Determine the (x, y) coordinate at the center of the cell enclosing the given text.  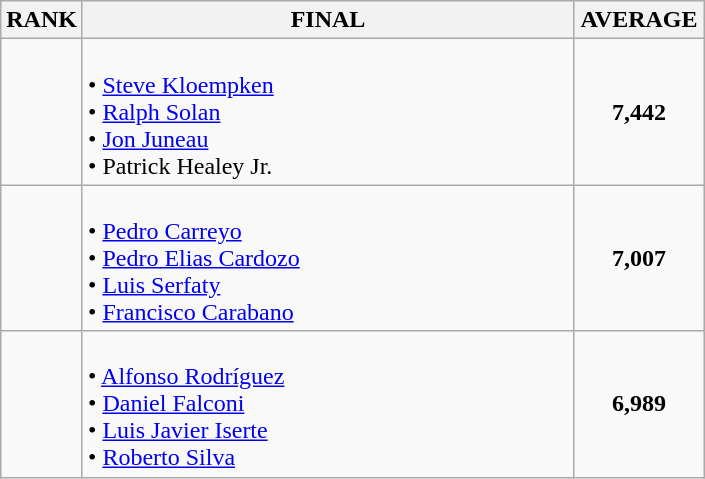
7,007 (640, 258)
• Pedro Carreyo• Pedro Elias Cardozo• Luis Serfaty• Francisco Carabano (328, 258)
RANK (42, 20)
• Steve Kloempken• Ralph Solan• Jon Juneau• Patrick Healey Jr. (328, 112)
AVERAGE (640, 20)
FINAL (328, 20)
• Alfonso Rodríguez• Daniel Falconi• Luis Javier Iserte• Roberto Silva (328, 404)
6,989 (640, 404)
7,442 (640, 112)
